From the cell containing the given text, extract its center point as [x, y] coordinate. 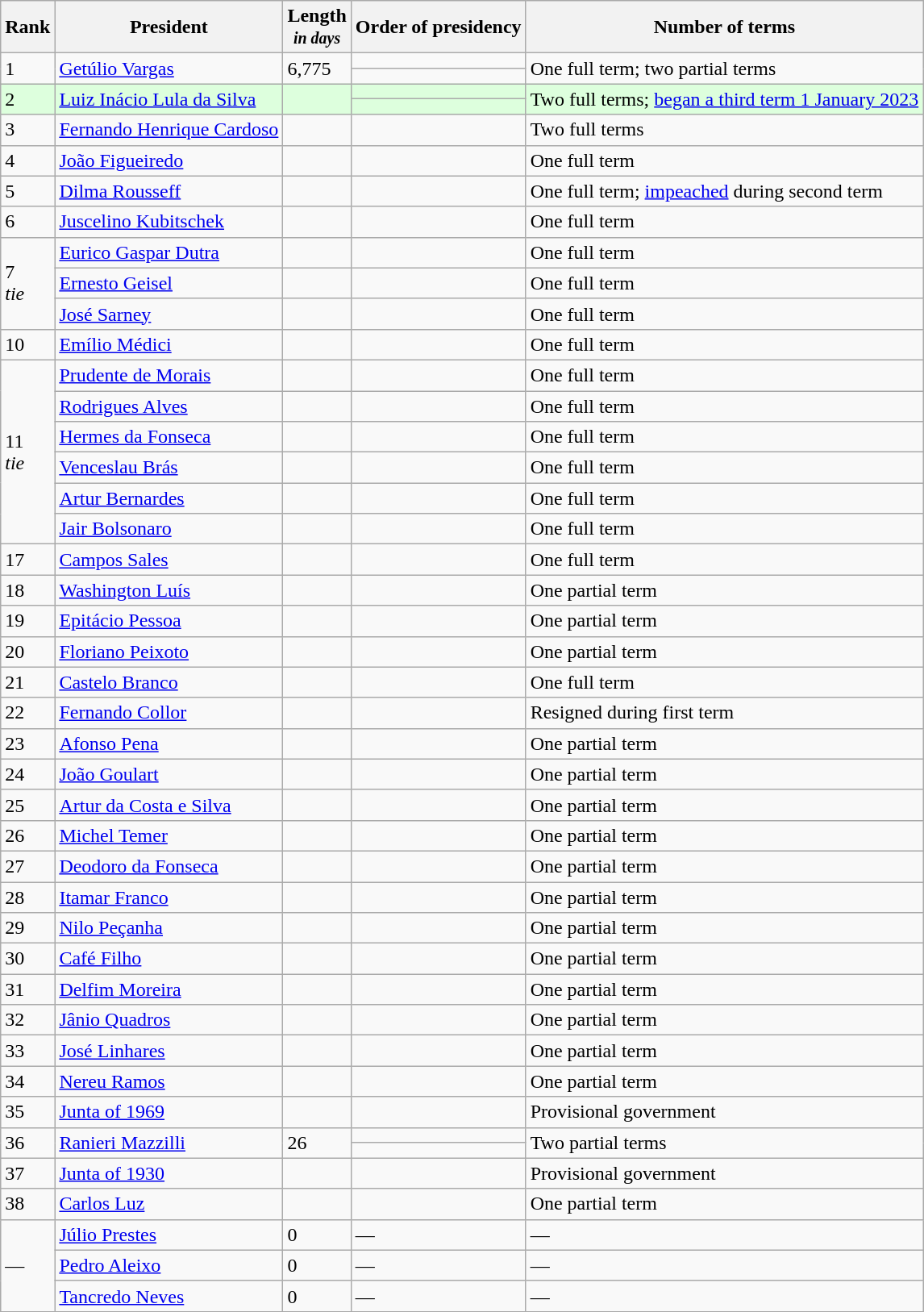
1 [27, 69]
6 [27, 222]
Eurico Gaspar Dutra [169, 252]
Delfim Moreira [169, 989]
Order of presidency [439, 27]
Nereu Ramos [169, 1081]
Campos Sales [169, 560]
29 [27, 928]
Café Filho [169, 959]
Getúlio Vargas [169, 69]
Nilo Peçanha [169, 928]
Epitácio Pessoa [169, 621]
Venceslau Brás [169, 468]
Carlos Luz [169, 1204]
11tie [27, 452]
37 [27, 1173]
38 [27, 1204]
Emílio Médici [169, 344]
Fernando Henrique Cardoso [169, 130]
Prudente de Morais [169, 375]
Ranieri Mazzilli [169, 1143]
Afonso Pena [169, 743]
Fernando Collor [169, 713]
Number of terms [724, 27]
20 [27, 652]
28 [27, 898]
21 [27, 682]
Floriano Peixoto [169, 652]
2 [27, 99]
Rank [27, 27]
6,775 [317, 69]
Rodrigues Alves [169, 406]
33 [27, 1051]
23 [27, 743]
Lengthin days [317, 27]
One full term; impeached during second term [724, 191]
27 [27, 866]
31 [27, 989]
32 [27, 1020]
Junta of 1969 [169, 1112]
22 [27, 713]
Two full terms [724, 130]
Hermes da Fonseca [169, 437]
Tancredo Neves [169, 1296]
Artur Bernardes [169, 498]
19 [27, 621]
Jair Bolsonaro [169, 529]
Castelo Branco [169, 682]
Jânio Quadros [169, 1020]
José Linhares [169, 1051]
Artur da Costa e Silva [169, 805]
30 [27, 959]
34 [27, 1081]
10 [27, 344]
Pedro Aleixo [169, 1265]
7tie [27, 283]
Junta of 1930 [169, 1173]
18 [27, 590]
President [169, 27]
Two full terms; began a third term 1 January 2023 [724, 99]
One full term; two partial terms [724, 69]
João Figueiredo [169, 160]
25 [27, 805]
Deodoro da Fonseca [169, 866]
José Sarney [169, 314]
Resigned during first term [724, 713]
4 [27, 160]
36 [27, 1143]
João Goulart [169, 774]
Itamar Franco [169, 898]
35 [27, 1112]
17 [27, 560]
Juscelino Kubitschek [169, 222]
24 [27, 774]
Ernesto Geisel [169, 283]
Michel Temer [169, 835]
Luiz Inácio Lula da Silva [169, 99]
Two partial terms [724, 1143]
3 [27, 130]
5 [27, 191]
Washington Luís [169, 590]
Dilma Rousseff [169, 191]
Júlio Prestes [169, 1235]
